Scan for the cell matching the given text and deliver its [X, Y] coordinate at center. 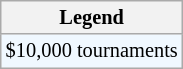
Legend [92, 17]
$10,000 tournaments [92, 51]
